For the text-containing cell, return its midpoint in [X, Y] coordinate format. 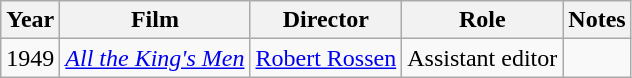
Director [326, 20]
Role [482, 20]
Assistant editor [482, 58]
Film [155, 20]
1949 [30, 58]
All the King's Men [155, 58]
Robert Rossen [326, 58]
Year [30, 20]
Notes [597, 20]
